Detect which cell encompasses the target text, then output its (X, Y) center coordinate. 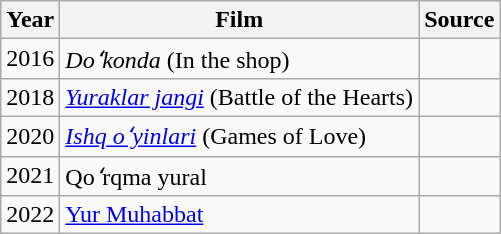
2022 (30, 215)
Year (30, 20)
2021 (30, 176)
Yur Muhabbat (240, 215)
2016 (30, 59)
Ishq oʻyinlari (Games of Love) (240, 136)
2018 (30, 97)
Source (460, 20)
Film (240, 20)
Yuraklar jangi (Battle of the Hearts) (240, 97)
2020 (30, 136)
Qoʻrqma yural (240, 176)
Doʻkonda (In the shop) (240, 59)
